Determine the [X, Y] coordinate at the center of the cell enclosing the given text.  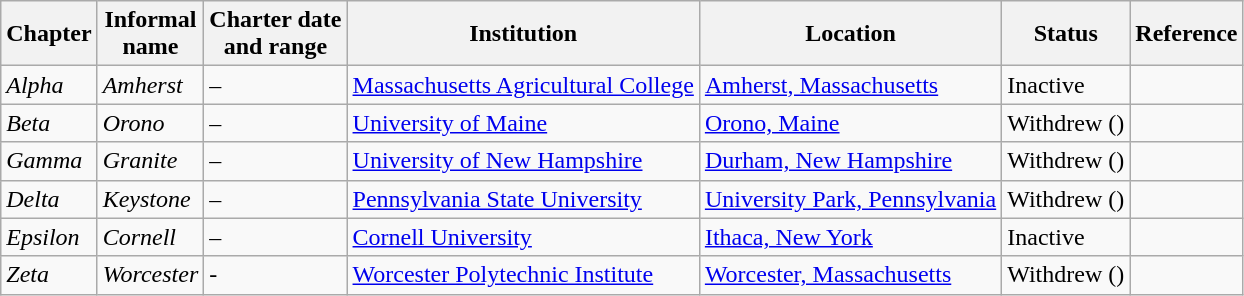
Amherst, Massachusetts [850, 85]
Location [850, 34]
Cornell [150, 237]
Worcester, Massachusetts [850, 275]
Informalname [150, 34]
- [276, 275]
Alpha [49, 85]
Epsilon [49, 237]
Reference [1186, 34]
Chapter [49, 34]
Pennsylvania State University [523, 199]
Orono, Maine [850, 123]
University of New Hampshire [523, 161]
Ithaca, New York [850, 237]
Massachusetts Agricultural College [523, 85]
Institution [523, 34]
Amherst [150, 85]
University of Maine [523, 123]
Zeta [49, 275]
Cornell University [523, 237]
Orono [150, 123]
Keystone [150, 199]
Worcester [150, 275]
Delta [49, 199]
Worcester Polytechnic Institute [523, 275]
Beta [49, 123]
University Park, Pennsylvania [850, 199]
Status [1066, 34]
Charter dateand range [276, 34]
Gamma [49, 161]
Durham, New Hampshire [850, 161]
Granite [150, 161]
